Search for the cell housing the specified text and yield its [X, Y] center coordinate. 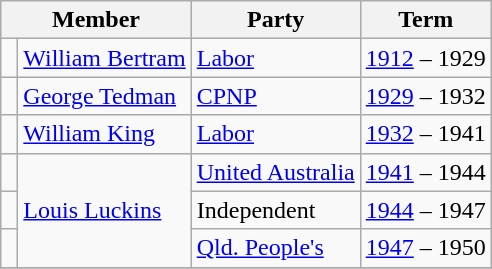
Qld. People's [276, 248]
William King [104, 134]
1929 – 1932 [426, 96]
Party [276, 20]
1932 – 1941 [426, 134]
United Australia [276, 172]
Term [426, 20]
1944 – 1947 [426, 210]
1912 – 1929 [426, 58]
1947 – 1950 [426, 248]
William Bertram [104, 58]
Louis Luckins [104, 210]
1941 – 1944 [426, 172]
George Tedman [104, 96]
CPNP [276, 96]
Member [96, 20]
Independent [276, 210]
